Capture the cell that displays the provided text and extract its (x, y) central coordinate. 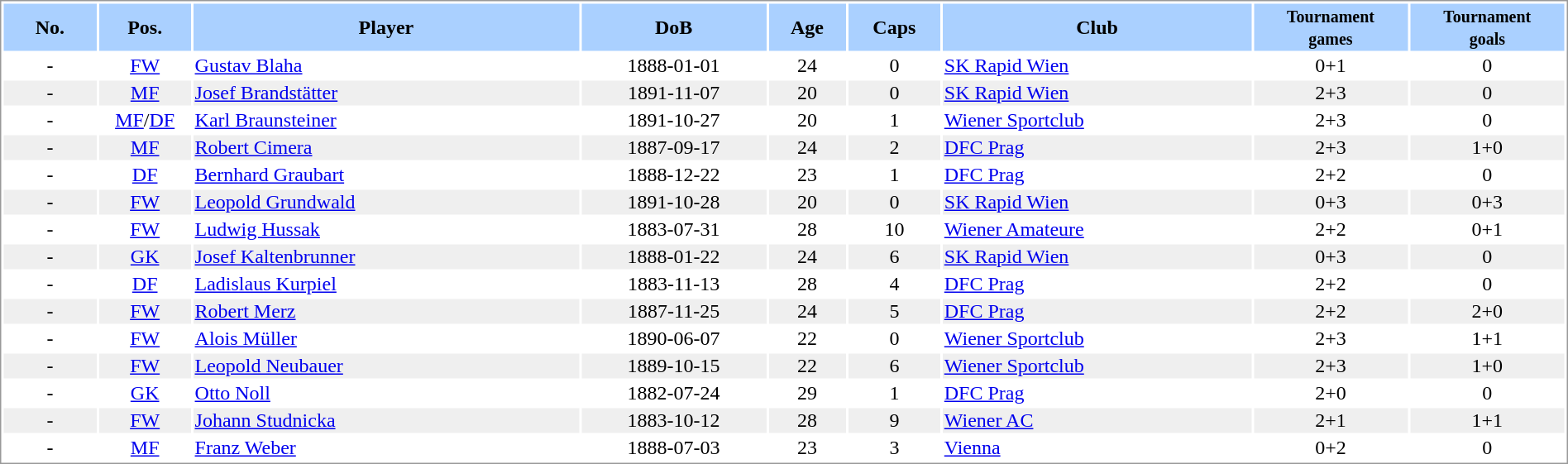
1890-06-07 (674, 338)
Josef Brandstätter (386, 93)
9 (895, 421)
Tournamentgames (1331, 26)
Johann Studnicka (386, 421)
1891-10-28 (674, 203)
Leopold Neubauer (386, 366)
10 (895, 229)
1888-12-22 (674, 175)
Gustav Blaha (386, 65)
1889-10-15 (674, 366)
1883-07-31 (674, 229)
5 (895, 312)
MF/DF (145, 120)
Ladislaus Kurpiel (386, 284)
No. (50, 26)
Ludwig Hussak (386, 229)
1887-11-25 (674, 312)
Caps (895, 26)
Club (1097, 26)
1891-10-27 (674, 120)
Otto Noll (386, 393)
1888-01-01 (674, 65)
DoB (674, 26)
Tournamentgoals (1487, 26)
2 (895, 148)
Wiener AC (1097, 421)
Robert Merz (386, 312)
Franz Weber (386, 447)
1883-10-12 (674, 421)
1883-11-13 (674, 284)
1887-09-17 (674, 148)
Karl Braunsteiner (386, 120)
Alois Müller (386, 338)
Vienna (1097, 447)
Wiener Amateure (1097, 229)
1891-11-07 (674, 93)
Leopold Grundwald (386, 203)
29 (807, 393)
Josef Kaltenbrunner (386, 257)
2+1 (1331, 421)
Robert Cimera (386, 148)
Age (807, 26)
Player (386, 26)
4 (895, 284)
Pos. (145, 26)
Bernhard Graubart (386, 175)
3 (895, 447)
1888-07-03 (674, 447)
1888-01-22 (674, 257)
1882-07-24 (674, 393)
0+2 (1331, 447)
